Output the [x, y] coordinate of the center of the cell containing the given text.  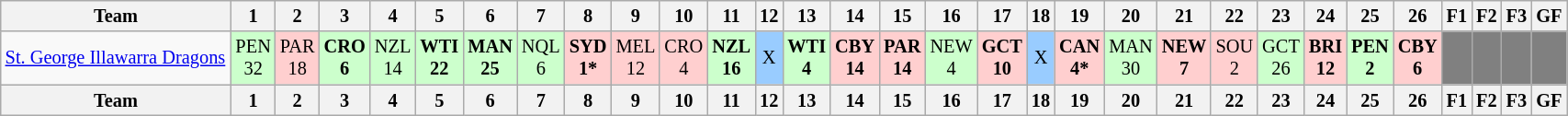
WTI22 [439, 58]
NEW7 [1185, 58]
MEL12 [636, 58]
WTI4 [807, 58]
SYD1* [588, 58]
MAN30 [1131, 58]
PEN32 [253, 58]
CAN4* [1079, 58]
NQL6 [541, 58]
MAN25 [491, 58]
NZL16 [731, 58]
CRO4 [683, 58]
CBY6 [1418, 58]
GCT10 [1002, 58]
CBY14 [854, 58]
NZL14 [393, 58]
BRI12 [1325, 58]
CRO6 [345, 58]
PAR14 [902, 58]
PEN2 [1371, 58]
PAR18 [298, 58]
St. George Illawarra Dragons [116, 58]
SOU2 [1235, 58]
GCT26 [1280, 58]
NEW4 [951, 58]
